Find where the given text appears and provide that cell's center as (X, Y) coordinate. 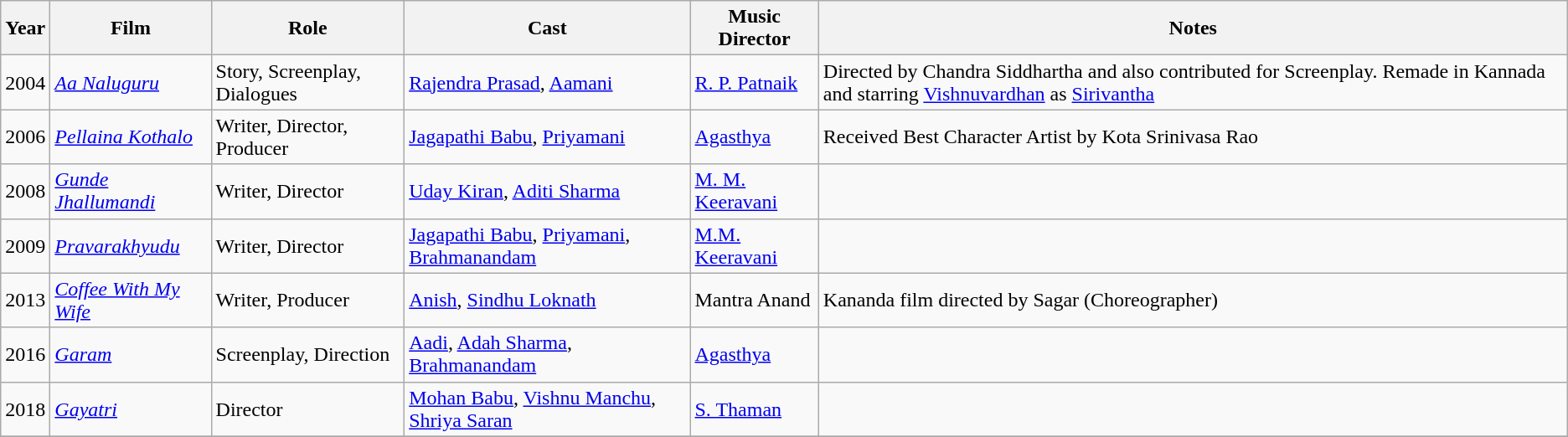
Writer, Director, Producer (308, 137)
Mantra Anand (754, 300)
2009 (25, 246)
Notes (1193, 28)
Jagapathi Babu, Priyamani (548, 137)
2016 (25, 355)
2018 (25, 409)
Pellaina Kothalo (131, 137)
Cast (548, 28)
Received Best Character Artist by Kota Srinivasa Rao (1193, 137)
R. P. Patnaik (754, 82)
2008 (25, 191)
Writer, Producer (308, 300)
Aa Naluguru (131, 82)
M.M. Keeravani (754, 246)
M. M. Keeravani (754, 191)
Jagapathi Babu, Priyamani, Brahmanandam (548, 246)
Director (308, 409)
Rajendra Prasad, Aamani (548, 82)
Pravarakhyudu (131, 246)
Directed by Chandra Siddhartha and also contributed for Screenplay. Remade in Kannada and starring Vishnuvardhan as Sirivantha (1193, 82)
Aadi, Adah Sharma, Brahmanandam (548, 355)
2013 (25, 300)
Kananda film directed by Sagar (Choreographer) (1193, 300)
S. Thaman (754, 409)
Mohan Babu, Vishnu Manchu, Shriya Saran (548, 409)
Year (25, 28)
Coffee With My Wife (131, 300)
Story, Screenplay, Dialogues (308, 82)
Garam (131, 355)
Gayatri (131, 409)
2006 (25, 137)
Uday Kiran, Aditi Sharma (548, 191)
Screenplay, Direction (308, 355)
Gunde Jhallumandi (131, 191)
Music Director (754, 28)
Film (131, 28)
2004 (25, 82)
Anish, Sindhu Loknath (548, 300)
Role (308, 28)
